Locate the cell with the specified text and output its [X, Y] center coordinate. 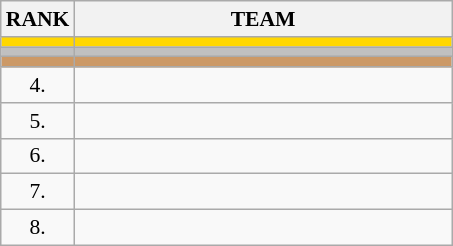
8. [38, 228]
5. [38, 121]
7. [38, 192]
TEAM [262, 19]
6. [38, 156]
4. [38, 85]
RANK [38, 19]
